Search for the cell housing the specified text and yield its (X, Y) center coordinate. 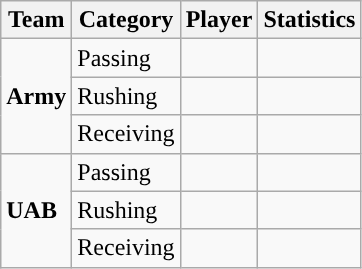
Army (36, 96)
Category (126, 20)
UAB (36, 210)
Statistics (310, 20)
Team (36, 20)
Player (219, 20)
